Search for the cell housing the specified text and yield its (X, Y) center coordinate. 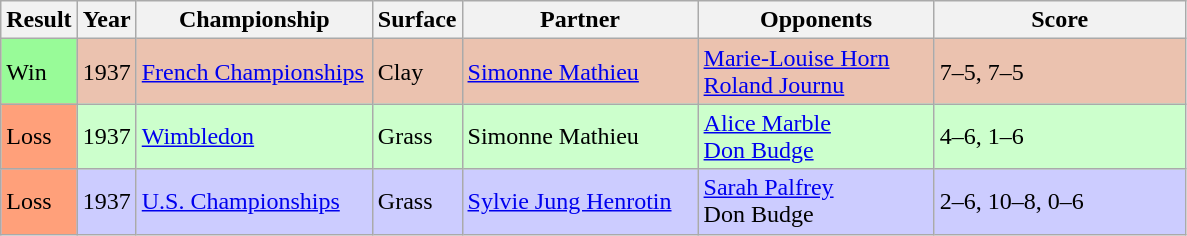
Opponents (816, 20)
U.S. Championships (254, 202)
Alice Marble Don Budge (816, 136)
Year (106, 20)
French Championships (254, 72)
Sylvie Jung Henrotin (580, 202)
2–6, 10–8, 0–6 (1060, 202)
Clay (417, 72)
Marie-Louise Horn Roland Journu (816, 72)
Result (39, 20)
4–6, 1–6 (1060, 136)
Win (39, 72)
Sarah Palfrey Don Budge (816, 202)
Championship (254, 20)
Wimbledon (254, 136)
Surface (417, 20)
Partner (580, 20)
7–5, 7–5 (1060, 72)
Score (1060, 20)
